Find where the given text appears and provide that cell's center as [X, Y] coordinate. 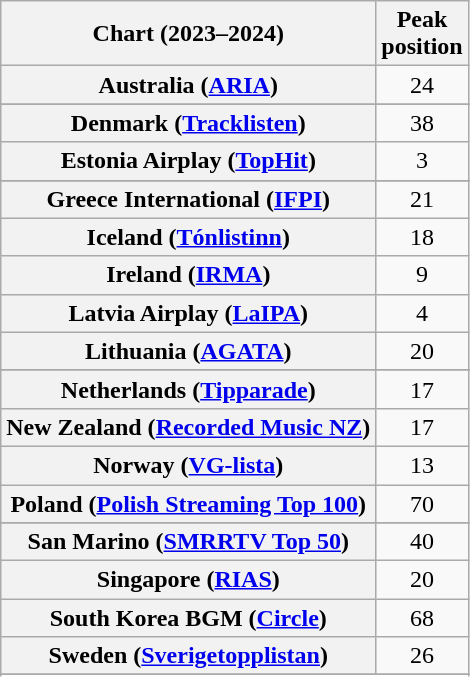
3 [422, 161]
Greece International (IFPI) [188, 199]
Lithuania (AGATA) [188, 351]
38 [422, 123]
Chart (2023–2024) [188, 34]
9 [422, 275]
Australia (ARIA) [188, 85]
Latvia Airplay (LaIPA) [188, 313]
Poland (Polish Streaming Top 100) [188, 503]
Sweden (Sverigetopplistan) [188, 656]
South Korea BGM (Circle) [188, 618]
Ireland (IRMA) [188, 275]
Iceland (Tónlistinn) [188, 237]
Peakposition [422, 34]
70 [422, 503]
21 [422, 199]
68 [422, 618]
Singapore (RIAS) [188, 580]
4 [422, 313]
13 [422, 465]
26 [422, 656]
San Marino (SMRRTV Top 50) [188, 542]
Denmark (Tracklisten) [188, 123]
24 [422, 85]
40 [422, 542]
Norway (VG-lista) [188, 465]
18 [422, 237]
Netherlands (Tipparade) [188, 389]
New Zealand (Recorded Music NZ) [188, 427]
Estonia Airplay (TopHit) [188, 161]
